For the text-containing cell, return its midpoint in [X, Y] coordinate format. 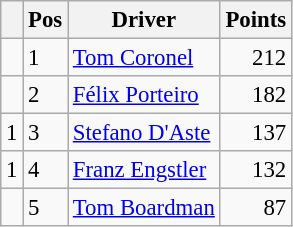
Pos [46, 20]
182 [256, 95]
Franz Engstler [144, 170]
Félix Porteiro [144, 95]
4 [46, 170]
Tom Coronel [144, 58]
5 [46, 208]
2 [46, 95]
3 [46, 133]
132 [256, 170]
137 [256, 133]
Stefano D'Aste [144, 133]
87 [256, 208]
212 [256, 58]
Tom Boardman [144, 208]
Driver [144, 20]
Points [256, 20]
